Provide the [X, Y] coordinate of the cell's center where the given text is located.  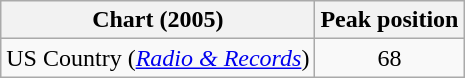
68 [390, 58]
US Country (Radio & Records) [158, 58]
Chart (2005) [158, 20]
Peak position [390, 20]
